From the cell containing the given text, extract its center point as [x, y] coordinate. 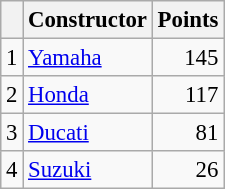
145 [188, 58]
Yamaha [88, 58]
117 [188, 95]
2 [12, 95]
3 [12, 133]
Ducati [88, 133]
26 [188, 170]
1 [12, 58]
81 [188, 133]
Points [188, 20]
Honda [88, 95]
Suzuki [88, 170]
Constructor [88, 20]
4 [12, 170]
